Pinpoint the cell where the given text exists, returning its (X, Y) midpoint coordinate. 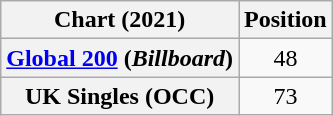
Position (285, 20)
UK Singles (OCC) (120, 96)
48 (285, 58)
Global 200 (Billboard) (120, 58)
Chart (2021) (120, 20)
73 (285, 96)
